Locate the cell with the specified text and output its (x, y) center coordinate. 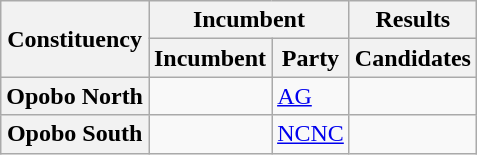
Opobo North (75, 96)
AG (311, 96)
Candidates (412, 58)
Opobo South (75, 134)
Constituency (75, 39)
NCNC (311, 134)
Party (311, 58)
Results (412, 20)
